Detect which cell encompasses the target text, then output its (X, Y) center coordinate. 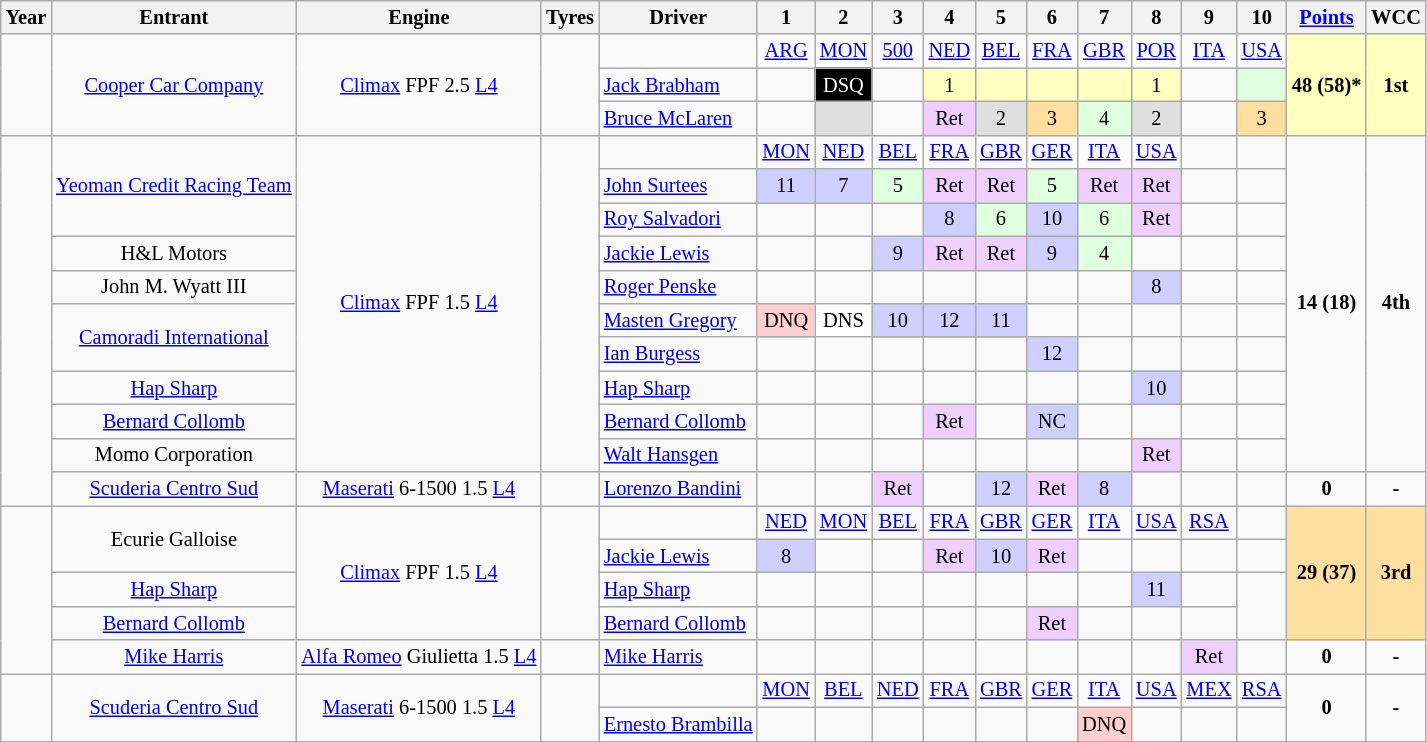
4th (1396, 304)
Yeoman Credit Racing Team (174, 186)
John M. Wyatt III (174, 287)
Points (1326, 17)
Entrant (174, 17)
29 (37) (1326, 572)
Roy Salvadori (678, 219)
Lorenzo Bandini (678, 489)
Momo Corporation (174, 455)
WCC (1396, 17)
DNS (844, 320)
Climax FPF 2.5 L4 (420, 84)
14 (18) (1326, 304)
48 (58)* (1326, 84)
Ecurie Galloise (174, 538)
Masten Gregory (678, 320)
500 (898, 51)
3rd (1396, 572)
Walt Hansgen (678, 455)
Roger Penske (678, 287)
Driver (678, 17)
Camoradi International (174, 336)
NC (1052, 421)
John Surtees (678, 186)
MEX (1208, 690)
Ian Burgess (678, 354)
1st (1396, 84)
POR (1156, 51)
Bruce McLaren (678, 118)
H&L Motors (174, 253)
Ernesto Brambilla (678, 724)
Engine (420, 17)
Tyres (570, 17)
Alfa Romeo Giulietta 1.5 L4 (420, 657)
Year (26, 17)
Jack Brabham (678, 85)
Cooper Car Company (174, 84)
ARG (786, 51)
DSQ (844, 85)
